Detect which cell encompasses the target text, then output its [x, y] center coordinate. 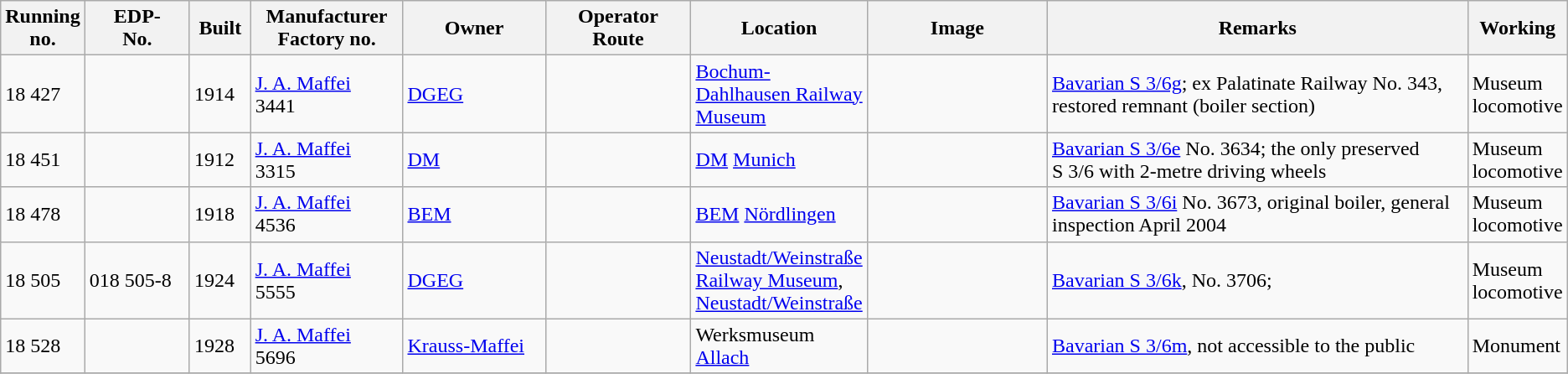
WerksmuseumAllach [779, 345]
18 528 [43, 345]
Monument [1518, 345]
18 427 [43, 94]
1912 [219, 159]
Neustadt/Weinstraße Railway Museum, Neustadt/Weinstraße [779, 280]
BEM Nördlingen [779, 215]
Krauss-Maffei [474, 345]
Working [1518, 29]
BEM [474, 215]
DM Munich [779, 159]
Location [779, 29]
Bavarian S 3/6g; ex Palatinate Railway No. 343, restored remnant (boiler section) [1257, 94]
Bavarian S 3/6m, not accessible to the public [1257, 345]
018 505-8 [137, 280]
Built [219, 29]
1914 [219, 94]
Bavarian S 3/6k, No. 3706; [1257, 280]
DM [474, 159]
EDP-No. [137, 29]
Image [957, 29]
J. A. Maffei4536 [327, 215]
J. A. Maffei5555 [327, 280]
18 478 [43, 215]
18 451 [43, 159]
1918 [219, 215]
ManufacturerFactory no. [327, 29]
18 505 [43, 280]
Runningno. [43, 29]
Bochum-Dahlhausen Railway Museum [779, 94]
OperatorRoute [618, 29]
J. A. Maffei5696 [327, 345]
1928 [219, 345]
Bavarian S 3/6i No. 3673, original boiler, general inspection April 2004 [1257, 215]
Bavarian S 3/6e No. 3634; the only preserved S 3/6 with 2-metre driving wheels [1257, 159]
J. A. Maffei3315 [327, 159]
J. A. Maffei3441 [327, 94]
1924 [219, 280]
Remarks [1257, 29]
Owner [474, 29]
